Capture the cell that displays the provided text and extract its (x, y) central coordinate. 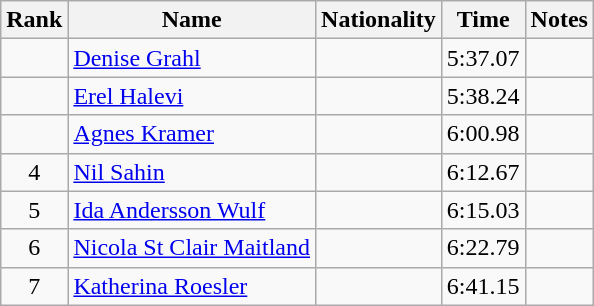
Erel Halevi (192, 96)
Katherina Roesler (192, 286)
Nil Sahin (192, 172)
5:37.07 (483, 58)
5:38.24 (483, 96)
Nicola St Clair Maitland (192, 248)
6:00.98 (483, 134)
Ida Andersson Wulf (192, 210)
Notes (559, 20)
6:12.67 (483, 172)
5 (34, 210)
6 (34, 248)
Name (192, 20)
6:41.15 (483, 286)
Time (483, 20)
6:15.03 (483, 210)
7 (34, 286)
Nationality (379, 20)
6:22.79 (483, 248)
Denise Grahl (192, 58)
Agnes Kramer (192, 134)
4 (34, 172)
Rank (34, 20)
